Find where the given text appears and provide that cell's center as [X, Y] coordinate. 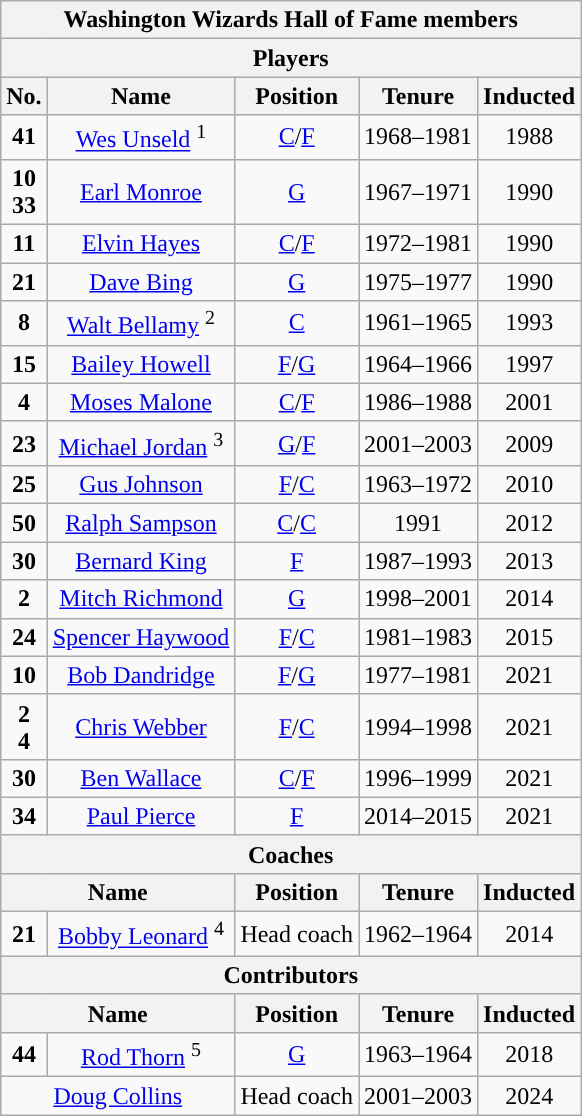
2012 [530, 523]
Mitch Richmond [141, 599]
Gus Johnson [141, 485]
2 [24, 599]
Bob Dandridge [141, 675]
11 [24, 244]
1033 [24, 192]
1991 [418, 523]
1997 [530, 364]
2010 [530, 485]
15 [24, 364]
1975–1977 [418, 282]
Earl Monroe [141, 192]
C [297, 324]
G/F [297, 444]
1987–1993 [418, 561]
Elvin Hayes [141, 244]
1962–1964 [418, 934]
1993 [530, 324]
Players [291, 58]
2015 [530, 637]
No. [24, 96]
2001 [530, 402]
Coaches [291, 854]
2009 [530, 444]
1988 [530, 138]
Bernard King [141, 561]
50 [24, 523]
Michael Jordan 3 [141, 444]
Bobby Leonard 4 [141, 934]
1996–1999 [418, 778]
Ralph Sampson [141, 523]
4 [24, 402]
Rod Thorn 5 [141, 1054]
1977–1981 [418, 675]
Ben Wallace [141, 778]
1972–1981 [418, 244]
1967–1971 [418, 192]
2018 [530, 1054]
34 [24, 816]
2014–2015 [418, 816]
Contributors [291, 975]
1964–1966 [418, 364]
2024 [530, 1096]
41 [24, 138]
1963–1964 [418, 1054]
Paul Pierce [141, 816]
Wes Unseld 1 [141, 138]
1968–1981 [418, 138]
1981–1983 [418, 637]
Dave Bing [141, 282]
10 [24, 675]
Chris Webber [141, 726]
1986–1988 [418, 402]
Moses Malone [141, 402]
1961–1965 [418, 324]
2013 [530, 561]
Walt Bellamy 2 [141, 324]
1994–1998 [418, 726]
1998–2001 [418, 599]
Spencer Haywood [141, 637]
25 [24, 485]
23 [24, 444]
Washington Wizards Hall of Fame members [291, 20]
C/C [297, 523]
8 [24, 324]
44 [24, 1054]
Doug Collins [118, 1096]
1963–1972 [418, 485]
Bailey Howell [141, 364]
